From the cell containing the given text, extract its center point as [X, Y] coordinate. 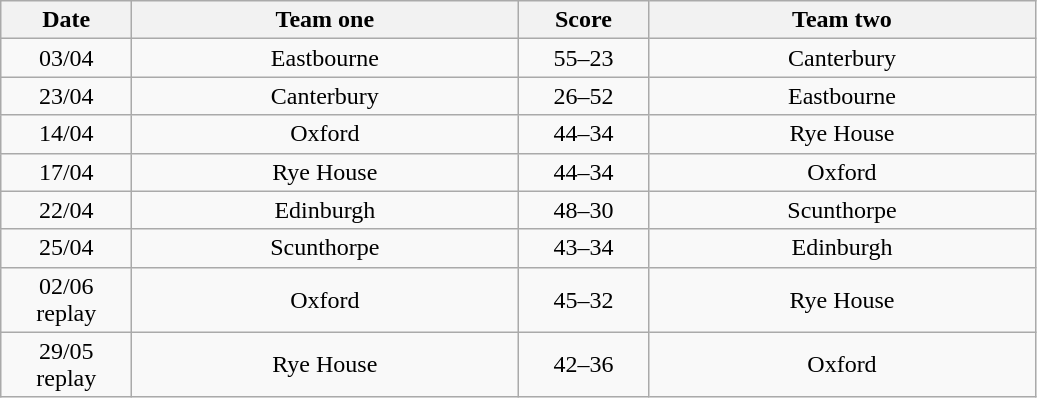
55–23 [584, 58]
14/04 [66, 134]
29/05replay [66, 364]
43–34 [584, 248]
23/04 [66, 96]
45–32 [584, 300]
17/04 [66, 172]
42–36 [584, 364]
22/04 [66, 210]
Team one [325, 20]
48–30 [584, 210]
Team two [842, 20]
03/04 [66, 58]
26–52 [584, 96]
Score [584, 20]
02/06replay [66, 300]
Date [66, 20]
25/04 [66, 248]
